Pinpoint the cell where the given text exists, returning its [X, Y] midpoint coordinate. 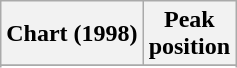
Peakposition [189, 34]
Chart (1998) [72, 34]
